Search for the cell housing the specified text and yield its [x, y] center coordinate. 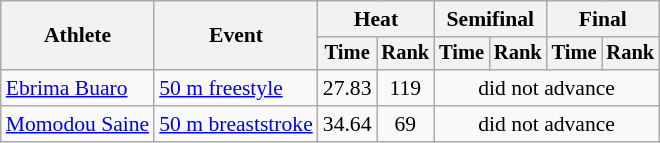
119 [405, 88]
Event [236, 36]
Final [603, 19]
Semifinal [490, 19]
Ebrima Buaro [78, 88]
50 m freestyle [236, 88]
Heat [376, 19]
Athlete [78, 36]
27.83 [348, 88]
Momodou Saine [78, 124]
50 m breaststroke [236, 124]
69 [405, 124]
34.64 [348, 124]
